Detect which cell encompasses the target text, then output its [x, y] center coordinate. 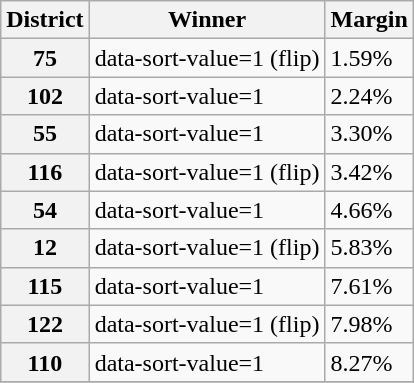
District [45, 20]
75 [45, 58]
110 [45, 362]
5.83% [369, 248]
Margin [369, 20]
12 [45, 248]
2.24% [369, 96]
8.27% [369, 362]
Winner [207, 20]
55 [45, 134]
4.66% [369, 210]
7.61% [369, 286]
116 [45, 172]
3.30% [369, 134]
102 [45, 96]
7.98% [369, 324]
3.42% [369, 172]
122 [45, 324]
115 [45, 286]
1.59% [369, 58]
54 [45, 210]
